For the text-containing cell, return its midpoint in (X, Y) coordinate format. 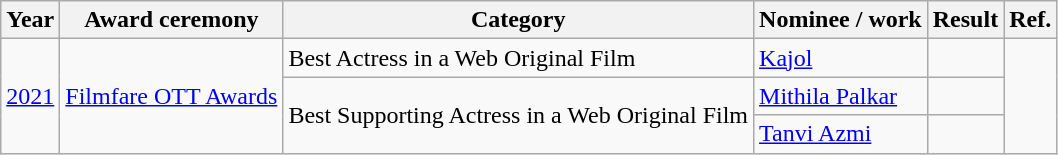
Year (30, 20)
Nominee / work (841, 20)
Filmfare OTT Awards (172, 96)
Best Supporting Actress in a Web Original Film (518, 115)
2021 (30, 96)
Kajol (841, 58)
Best Actress in a Web Original Film (518, 58)
Mithila Palkar (841, 96)
Result (965, 20)
Category (518, 20)
Tanvi Azmi (841, 134)
Ref. (1030, 20)
Award ceremony (172, 20)
